Locate the cell with the specified text and output its (x, y) center coordinate. 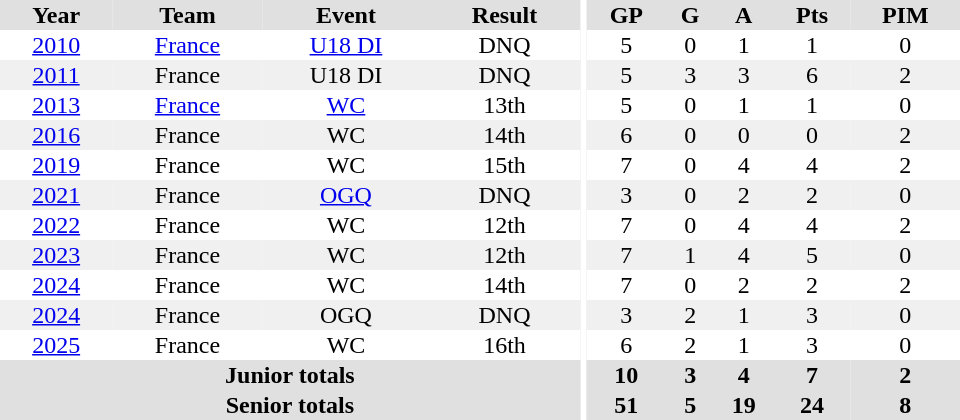
Year (56, 15)
Senior totals (290, 405)
24 (812, 405)
2021 (56, 195)
16th (504, 345)
2025 (56, 345)
PIM (906, 15)
GP (626, 15)
2010 (56, 45)
Junior totals (290, 375)
Team (187, 15)
Pts (812, 15)
8 (906, 405)
10 (626, 375)
2019 (56, 165)
2013 (56, 105)
2022 (56, 225)
2023 (56, 255)
A (744, 15)
19 (744, 405)
G (690, 15)
13th (504, 105)
Result (504, 15)
51 (626, 405)
2011 (56, 75)
Event (346, 15)
2016 (56, 135)
15th (504, 165)
